Locate the cell with the specified text and output its (x, y) center coordinate. 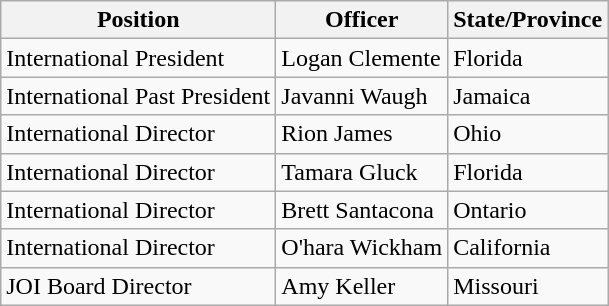
International President (138, 58)
Rion James (362, 134)
Officer (362, 20)
Jamaica (528, 96)
JOI Board Director (138, 286)
Position (138, 20)
Missouri (528, 286)
Ontario (528, 210)
Tamara Gluck (362, 172)
Brett Santacona (362, 210)
Javanni Waugh (362, 96)
International Past President (138, 96)
Ohio (528, 134)
O'hara Wickham (362, 248)
State/Province (528, 20)
California (528, 248)
Amy Keller (362, 286)
Logan Clemente (362, 58)
